For the text-containing cell, return its midpoint in [x, y] coordinate format. 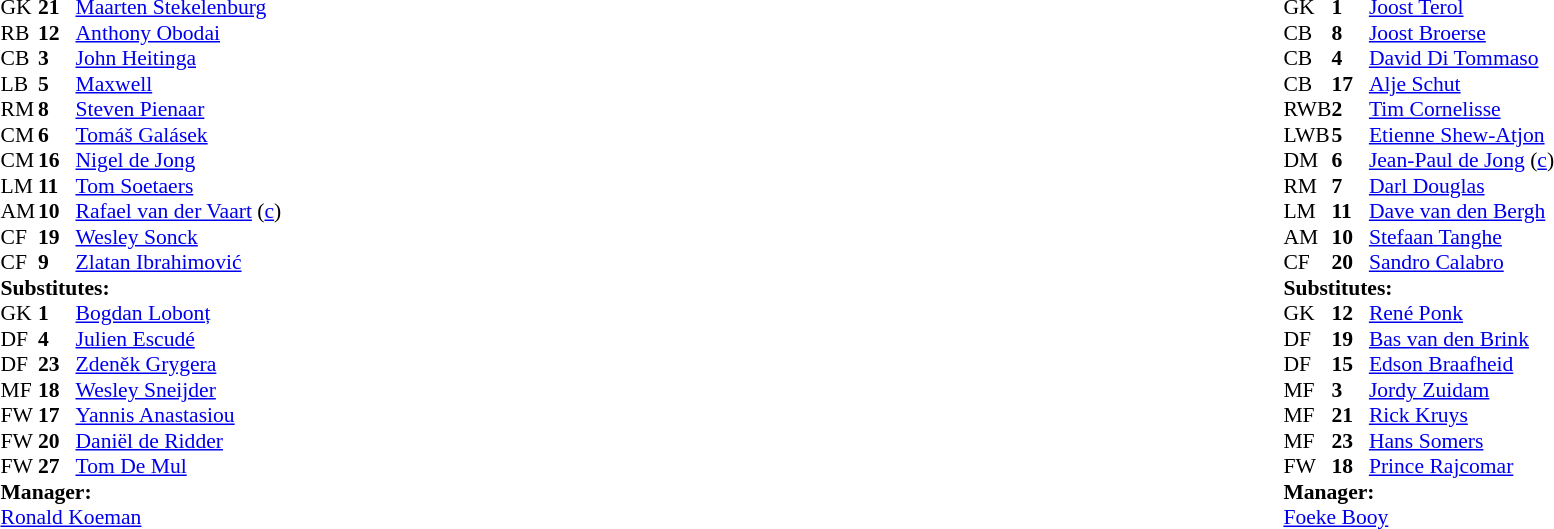
Daniël de Ridder [179, 441]
Hans Somers [1462, 441]
LWB [1307, 135]
René Ponk [1462, 313]
Tom De Mul [179, 467]
Etienne Shew-Atjon [1462, 135]
Jordy Zuidam [1462, 390]
Rick Kruys [1462, 415]
RB [19, 33]
Tom Soetaers [179, 186]
7 [1350, 186]
15 [1350, 365]
Wesley Sonck [179, 237]
Wesley Sneijder [179, 390]
16 [57, 161]
DM [1307, 161]
Zdeněk Grygera [179, 365]
Dave van den Bergh [1462, 211]
Tim Cornelisse [1462, 109]
Edson Braafheid [1462, 365]
21 [1350, 415]
Prince Rajcomar [1462, 467]
1 [57, 313]
9 [57, 263]
David Di Tommaso [1462, 59]
Darl Douglas [1462, 186]
Bogdan Lobonț [179, 313]
Nigel de Jong [179, 161]
LB [19, 84]
Maxwell [179, 84]
RWB [1307, 109]
Joost Broerse [1462, 33]
Alje Schut [1462, 84]
Stefaan Tanghe [1462, 237]
Yannis Anastasiou [179, 415]
Jean-Paul de Jong (c) [1462, 161]
2 [1350, 109]
Rafael van der Vaart (c) [179, 211]
John Heitinga [179, 59]
27 [57, 467]
Zlatan Ibrahimović [179, 263]
Anthony Obodai [179, 33]
Tomáš Galásek [179, 135]
Julien Escudé [179, 339]
Bas van den Brink [1462, 339]
Steven Pienaar [179, 109]
Sandro Calabro [1462, 263]
